Detect which cell encompasses the target text, then output its (X, Y) center coordinate. 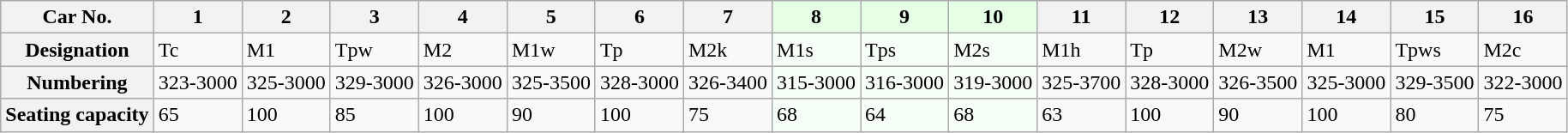
322-3000 (1523, 82)
M1w (550, 50)
63 (1082, 115)
Tps (905, 50)
64 (905, 115)
16 (1523, 17)
11 (1082, 17)
1 (197, 17)
323-3000 (197, 82)
13 (1259, 17)
14 (1346, 17)
M1s (816, 50)
85 (374, 115)
Seating capacity (77, 115)
15 (1435, 17)
M2w (1259, 50)
329-3500 (1435, 82)
65 (197, 115)
325-3700 (1082, 82)
M2 (463, 50)
Tc (197, 50)
5 (550, 17)
M1h (1082, 50)
6 (640, 17)
Numbering (77, 82)
Tpws (1435, 50)
326-3500 (1259, 82)
326-3400 (727, 82)
12 (1169, 17)
8 (816, 17)
Car No. (77, 17)
7 (727, 17)
3 (374, 17)
329-3000 (374, 82)
326-3000 (463, 82)
Designation (77, 50)
M2c (1523, 50)
M2s (993, 50)
80 (1435, 115)
2 (286, 17)
315-3000 (816, 82)
M2k (727, 50)
4 (463, 17)
325-3500 (550, 82)
10 (993, 17)
9 (905, 17)
319-3000 (993, 82)
316-3000 (905, 82)
Tpw (374, 50)
